Pinpoint the cell where the given text exists, returning its (x, y) midpoint coordinate. 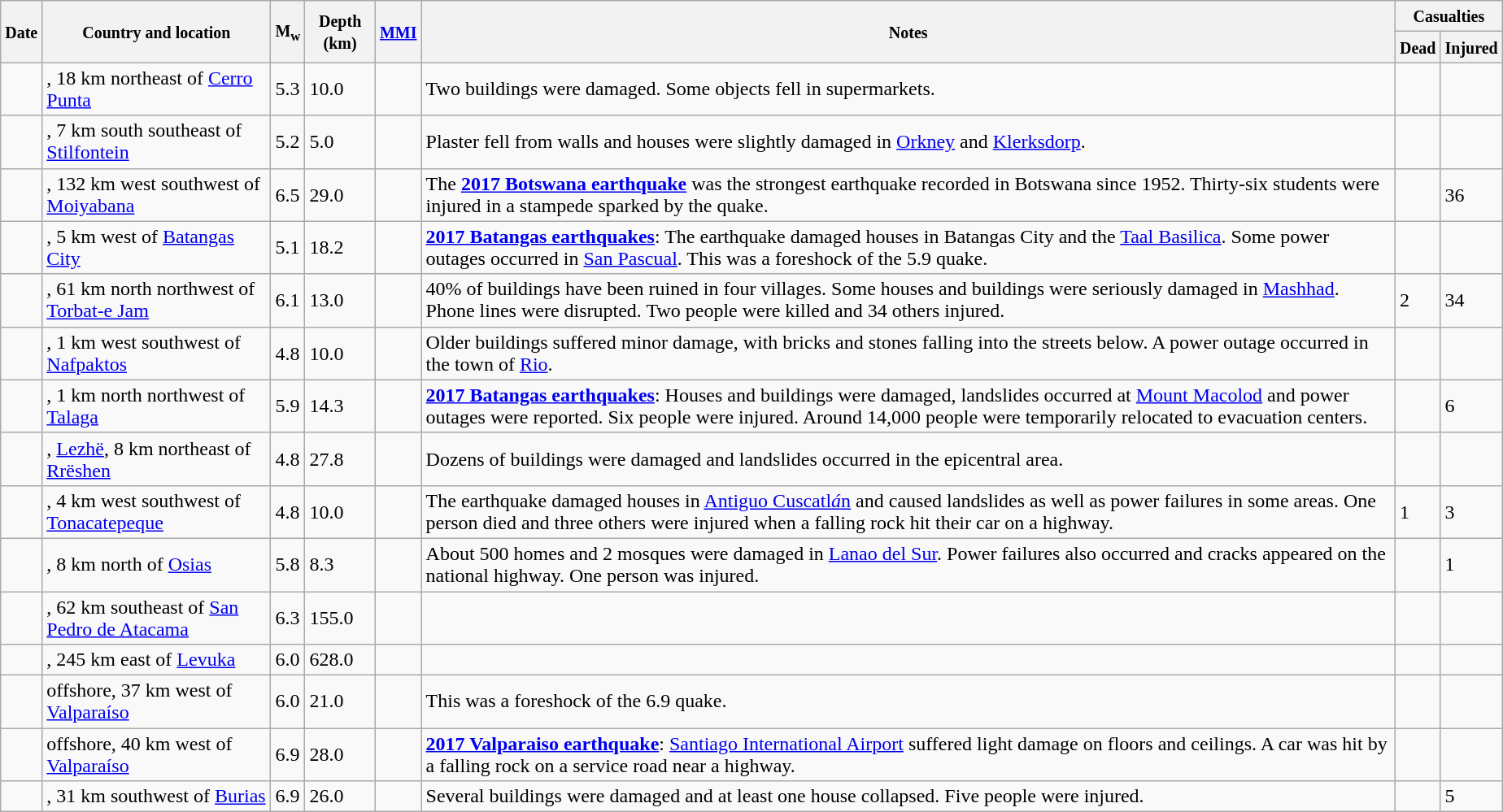
, 5 km west of Batangas City (156, 247)
628.0 (340, 660)
, 61 km north northwest of Torbat-e Jam (156, 301)
28.0 (340, 754)
29.0 (340, 195)
13.0 (340, 301)
Casualties (1449, 16)
5.1 (288, 247)
offshore, 40 km west of Valparaíso (156, 754)
, 7 km south southeast of Stilfontein (156, 141)
Date (21, 32)
Two buildings were damaged. Some objects fell in supermarkets. (908, 89)
, 132 km west southwest of Moiyabana (156, 195)
, 1 km north northwest of Talaga (156, 406)
, 18 km northeast of Cerro Punta (156, 89)
5 (1471, 797)
, 8 km north of Osias (156, 564)
Dozens of buildings were damaged and landslides occurred in the epicentral area. (908, 458)
3 (1471, 512)
6.1 (288, 301)
, Lezhë, 8 km northeast of Rrëshen (156, 458)
, 62 km southeast of San Pedro de Atacama (156, 618)
14.3 (340, 406)
Depth (km) (340, 32)
Notes (908, 32)
offshore, 37 km west of Valparaíso (156, 702)
155.0 (340, 618)
, 4 km west southwest of Tonacatepeque (156, 512)
5.3 (288, 89)
18.2 (340, 247)
Plaster fell from walls and houses were slightly damaged in Orkney and Klerksdorp. (908, 141)
6.5 (288, 195)
5.2 (288, 141)
6.3 (288, 618)
Mw (288, 32)
, 245 km east of Levuka (156, 660)
26.0 (340, 797)
5.0 (340, 141)
6 (1471, 406)
Dead (1418, 47)
2 (1418, 301)
27.8 (340, 458)
Injured (1471, 47)
Several buildings were damaged and at least one house collapsed. Five people were injured. (908, 797)
5.9 (288, 406)
Older buildings suffered minor damage, with bricks and stones falling into the streets below. A power outage occurred in the town of Rio. (908, 353)
, 1 km west southwest of Nafpaktos (156, 353)
8.3 (340, 564)
21.0 (340, 702)
5.8 (288, 564)
, 31 km southwest of Burias (156, 797)
34 (1471, 301)
36 (1471, 195)
Country and location (156, 32)
MMI (399, 32)
This was a foreshock of the 6.9 quake. (908, 702)
